For the text-containing cell, return its midpoint in [X, Y] coordinate format. 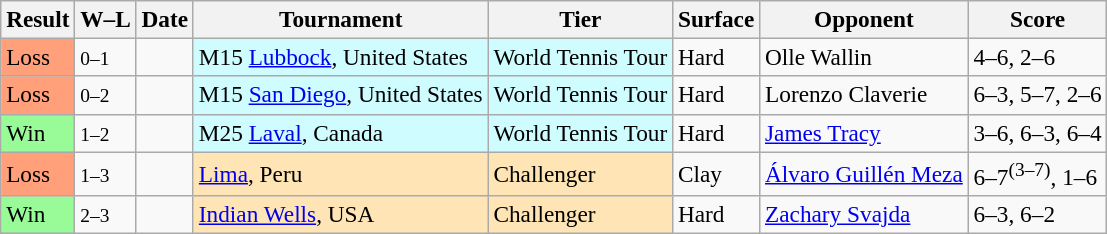
Tier [580, 19]
Álvaro Guillén Meza [864, 173]
0–1 [106, 57]
2–3 [106, 214]
6–3, 5–7, 2–6 [1038, 95]
Indian Wells, USA [340, 214]
4–6, 2–6 [1038, 57]
1–3 [106, 173]
Zachary Svajda [864, 214]
6–7(3–7), 1–6 [1038, 173]
James Tracy [864, 133]
Tournament [340, 19]
1–2 [106, 133]
0–2 [106, 95]
Surface [716, 19]
Lima, Peru [340, 173]
6–3, 6–2 [1038, 214]
M15 San Diego, United States [340, 95]
Result [38, 19]
Date [164, 19]
Opponent [864, 19]
Lorenzo Claverie [864, 95]
M15 Lubbock, United States [340, 57]
Olle Wallin [864, 57]
M25 Laval, Canada [340, 133]
3–6, 6–3, 6–4 [1038, 133]
Score [1038, 19]
Clay [716, 173]
W–L [106, 19]
